Return the (x, y) coordinate for the center point of the cell that contains the specified text.  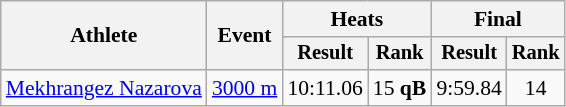
9:59.84 (468, 88)
3000 m (244, 88)
Final (498, 19)
Heats (356, 19)
Event (244, 36)
10:11.06 (324, 88)
Athlete (104, 36)
15 qB (400, 88)
14 (536, 88)
Mekhrangez Nazarova (104, 88)
